Pinpoint the cell where the given text exists, returning its [x, y] midpoint coordinate. 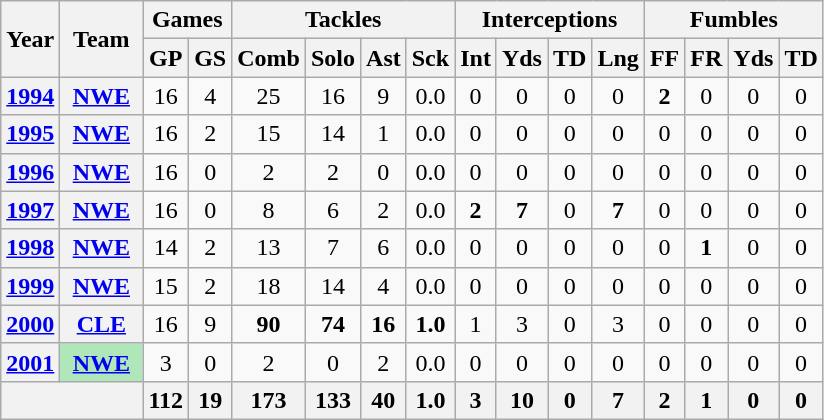
90 [269, 324]
Tackles [344, 20]
Interceptions [550, 20]
GS [210, 58]
Team [102, 39]
1999 [30, 286]
Games [188, 20]
Year [30, 39]
2000 [30, 324]
GP [166, 58]
Ast [384, 58]
173 [269, 400]
Sck [430, 58]
CLE [102, 324]
Int [476, 58]
1998 [30, 248]
133 [332, 400]
FR [706, 58]
Comb [269, 58]
1995 [30, 134]
1996 [30, 172]
13 [269, 248]
10 [522, 400]
Lng [618, 58]
Solo [332, 58]
40 [384, 400]
18 [269, 286]
1994 [30, 96]
2001 [30, 362]
112 [166, 400]
25 [269, 96]
8 [269, 210]
Fumbles [734, 20]
FF [664, 58]
74 [332, 324]
1997 [30, 210]
19 [210, 400]
